Return (x, y) of the center of cell containing provided text 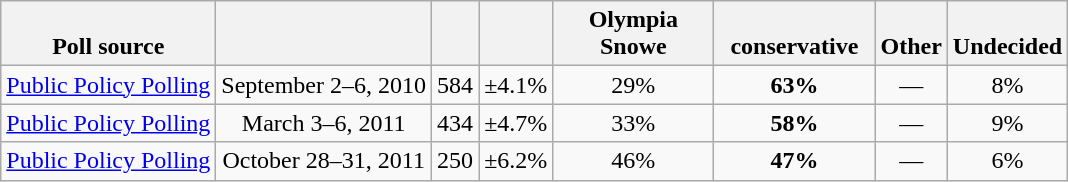
33% (634, 123)
Other (911, 34)
March 3–6, 2011 (324, 123)
OlympiaSnowe (634, 34)
±4.1% (516, 85)
250 (456, 161)
434 (456, 123)
conservative (794, 34)
Poll source (108, 34)
8% (1007, 85)
±6.2% (516, 161)
46% (634, 161)
6% (1007, 161)
58% (794, 123)
29% (634, 85)
584 (456, 85)
9% (1007, 123)
63% (794, 85)
±4.7% (516, 123)
September 2–6, 2010 (324, 85)
October 28–31, 2011 (324, 161)
Undecided (1007, 34)
47% (794, 161)
